Scan for the cell matching the given text and deliver its [x, y] coordinate at center. 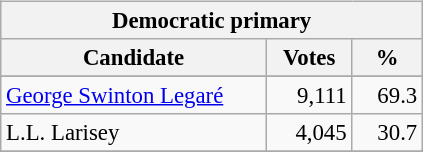
4,045 [309, 133]
% [388, 58]
30.7 [388, 133]
L.L. Larisey [134, 133]
Votes [309, 58]
69.3 [388, 96]
Candidate [134, 58]
Democratic primary [212, 21]
George Swinton Legaré [134, 96]
9,111 [309, 96]
